Locate the cell with the specified text and output its (X, Y) center coordinate. 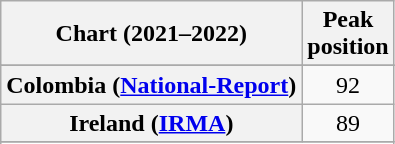
Ireland (IRMA) (152, 123)
Chart (2021–2022) (152, 34)
92 (348, 85)
Colombia (National-Report) (152, 85)
Peakposition (348, 34)
89 (348, 123)
